Locate the cell with the specified text and output its (x, y) center coordinate. 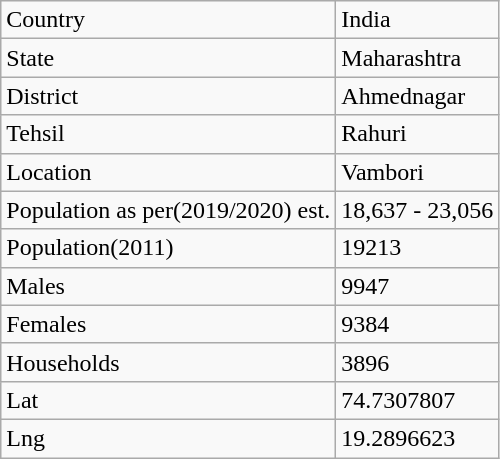
Population(2011) (168, 248)
Vambori (418, 172)
19.2896623 (418, 438)
Population as per(2019/2020) est. (168, 210)
Country (168, 20)
Lng (168, 438)
Ahmednagar (418, 96)
District (168, 96)
Lat (168, 400)
Households (168, 362)
Maharashtra (418, 58)
Location (168, 172)
India (418, 20)
Rahuri (418, 134)
Tehsil (168, 134)
18,637 - 23,056 (418, 210)
74.7307807 (418, 400)
3896 (418, 362)
9947 (418, 286)
State (168, 58)
9384 (418, 324)
19213 (418, 248)
Females (168, 324)
Males (168, 286)
